Output the (X, Y) coordinate of the center of the cell containing the given text.  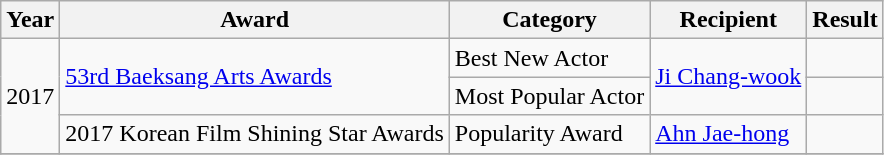
Recipient (728, 20)
2017 (30, 96)
Category (549, 20)
Ahn Jae-hong (728, 134)
Year (30, 20)
Best New Actor (549, 58)
53rd Baeksang Arts Awards (255, 77)
Ji Chang-wook (728, 77)
Popularity Award (549, 134)
Award (255, 20)
2017 Korean Film Shining Star Awards (255, 134)
Result (845, 20)
Most Popular Actor (549, 96)
